Capture the cell that displays the provided text and extract its [x, y] central coordinate. 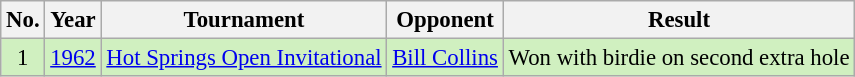
Bill Collins [445, 58]
Opponent [445, 20]
1962 [73, 58]
Result [679, 20]
Year [73, 20]
Hot Springs Open Invitational [244, 58]
Won with birdie on second extra hole [679, 58]
Tournament [244, 20]
No. [23, 20]
1 [23, 58]
